Extract the [X, Y] coordinate from the center of the cell holding the provided text.  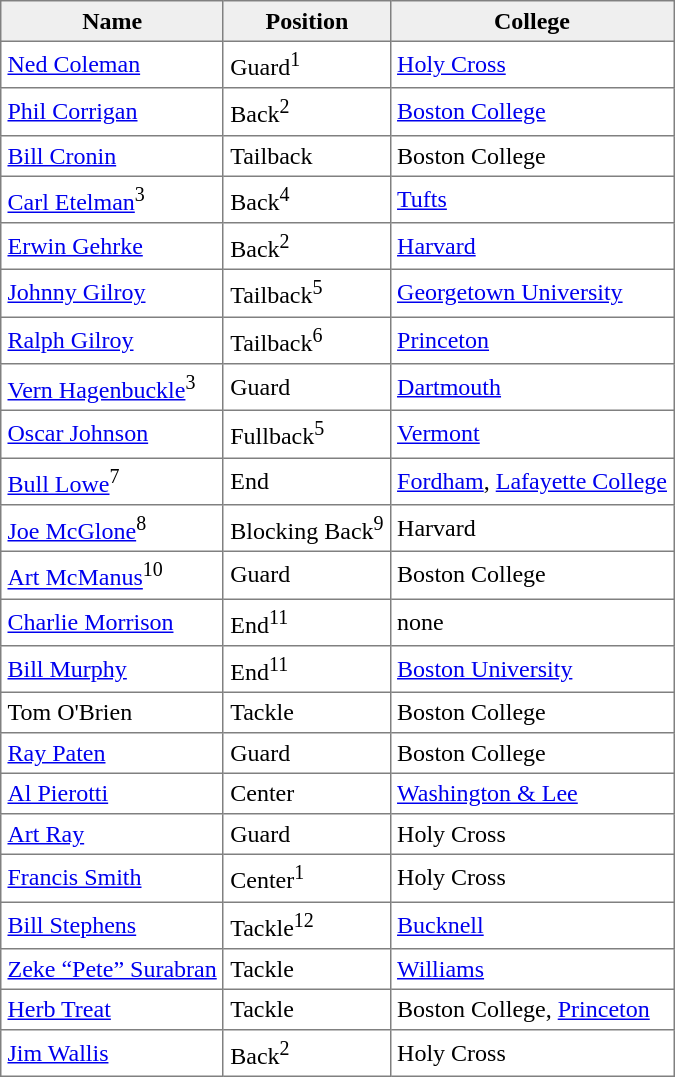
Charlie Morrison [112, 622]
Center [306, 794]
Washington & Lee [532, 794]
Bull Lowe7 [112, 482]
none [532, 622]
Name [112, 21]
Joe McGlone8 [112, 528]
Bucknell [532, 926]
Georgetown University [532, 294]
Back4 [306, 200]
Ned Coleman [112, 64]
Carl Etelman3 [112, 200]
Francis Smith [112, 878]
Jim Wallis [112, 1054]
Bill Stephens [112, 926]
Art McManus10 [112, 576]
Phil Corrigan [112, 112]
Al Pierotti [112, 794]
Zeke “Pete” Surabran [112, 969]
College [532, 21]
Center1 [306, 878]
Johnny Gilroy [112, 294]
Bill Murphy [112, 670]
Vern Hagenbuckle3 [112, 388]
Princeton [532, 340]
Ray Paten [112, 753]
Position [306, 21]
Dartmouth [532, 388]
Erwin Gehrke [112, 246]
Boston College, Princeton [532, 1009]
Guard1 [306, 64]
Oscar Johnson [112, 434]
Art Ray [112, 834]
Herb Treat [112, 1009]
End [306, 482]
Boston University [532, 670]
Blocking Back9 [306, 528]
Tailback6 [306, 340]
Tom O'Brien [112, 713]
Tailback5 [306, 294]
Ralph Gilroy [112, 340]
Vermont [532, 434]
Tailback [306, 155]
Tackle12 [306, 926]
Bill Cronin [112, 155]
Fullback5 [306, 434]
Fordham, Lafayette College [532, 482]
Williams [532, 969]
Tufts [532, 200]
